Detect which cell encompasses the target text, then output its (X, Y) center coordinate. 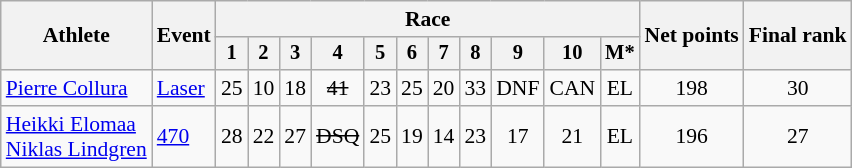
22 (264, 136)
4 (338, 54)
Final rank (798, 36)
Race (428, 19)
Net points (692, 36)
7 (444, 54)
8 (475, 54)
DSQ (338, 136)
Athlete (76, 36)
Pierre Collura (76, 88)
5 (380, 54)
6 (412, 54)
470 (184, 136)
M* (620, 54)
14 (444, 136)
1 (232, 54)
2 (264, 54)
Laser (184, 88)
17 (518, 136)
21 (572, 136)
41 (338, 88)
33 (475, 88)
18 (295, 88)
DNF (518, 88)
Heikki Elomaa Niklas Lindgren (76, 136)
9 (518, 54)
196 (692, 136)
198 (692, 88)
19 (412, 136)
20 (444, 88)
30 (798, 88)
28 (232, 136)
3 (295, 54)
CAN (572, 88)
Event (184, 36)
